Locate the cell with the specified text and output its [X, Y] center coordinate. 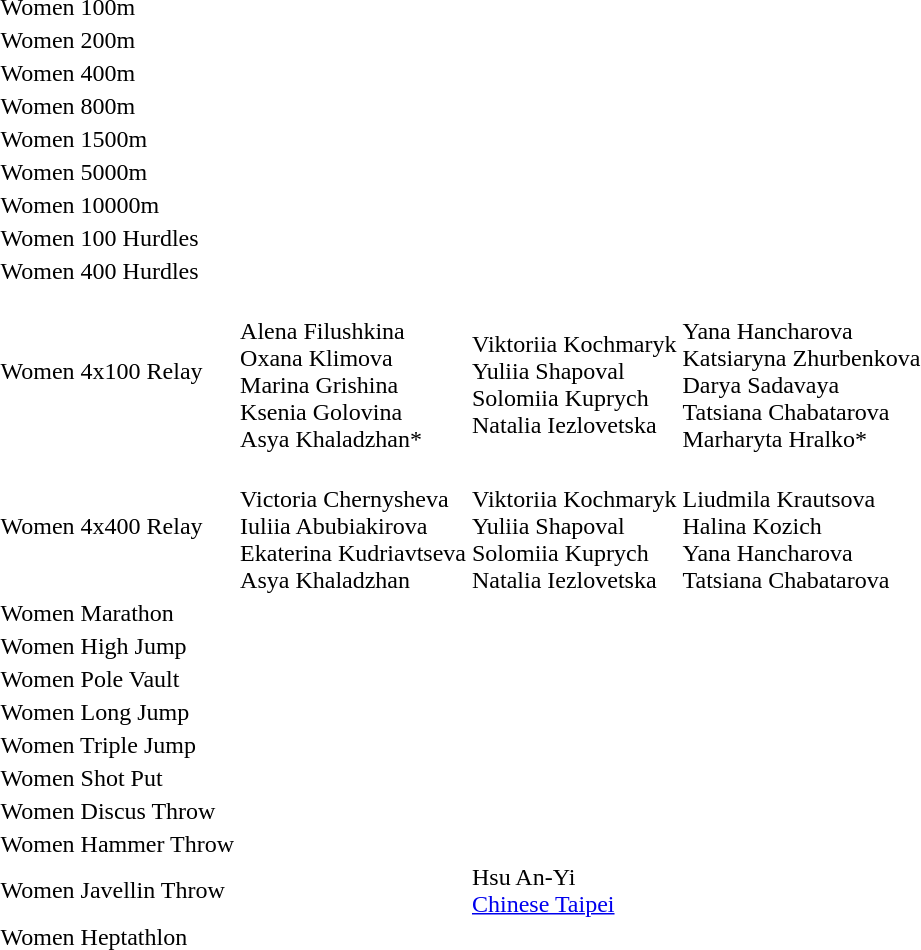
Victoria ChernyshevaIuliia AbubiakirovaEkaterina KudriavtsevaAsya Khaladzhan [354, 526]
Alena FilushkinaOxana KlimovaMarina GrishinaKsenia GolovinaAsya Khaladzhan* [354, 372]
Hsu An-Yi Chinese Taipei [574, 890]
